Locate the cell with the specified text and output its (x, y) center coordinate. 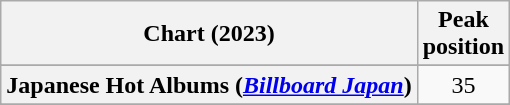
Chart (2023) (209, 34)
Japanese Hot Albums (Billboard Japan) (209, 85)
Peakposition (463, 34)
35 (463, 85)
